Identify which cell holds the provided text, then report its (x, y) central coordinate. 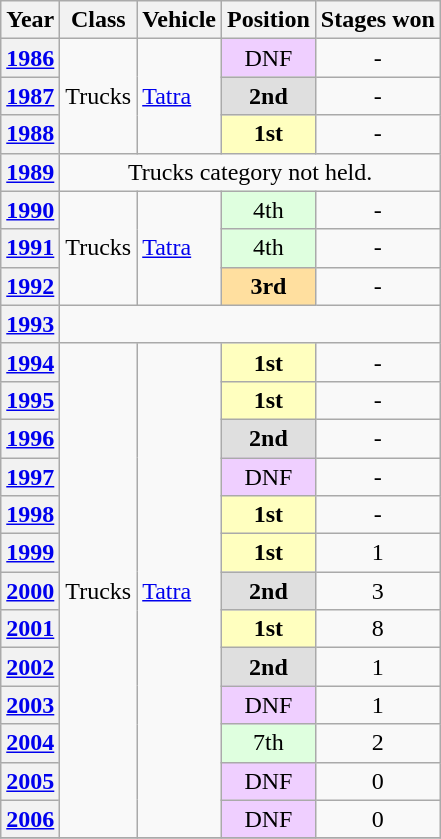
2006 (30, 819)
2002 (30, 667)
1990 (30, 210)
1988 (30, 134)
2 (378, 743)
Vehicle (180, 20)
1997 (30, 477)
1996 (30, 438)
1993 (30, 324)
1986 (30, 58)
3 (378, 591)
8 (378, 629)
Position (269, 20)
Year (30, 20)
1992 (30, 286)
Stages won (378, 20)
2000 (30, 591)
1998 (30, 515)
Trucks category not held. (250, 172)
1999 (30, 553)
2004 (30, 743)
2003 (30, 705)
2005 (30, 781)
1989 (30, 172)
1991 (30, 248)
3rd (269, 286)
1987 (30, 96)
7th (269, 743)
2001 (30, 629)
1995 (30, 400)
1994 (30, 362)
Class (98, 20)
